Locate the cell with the specified text and output its (X, Y) center coordinate. 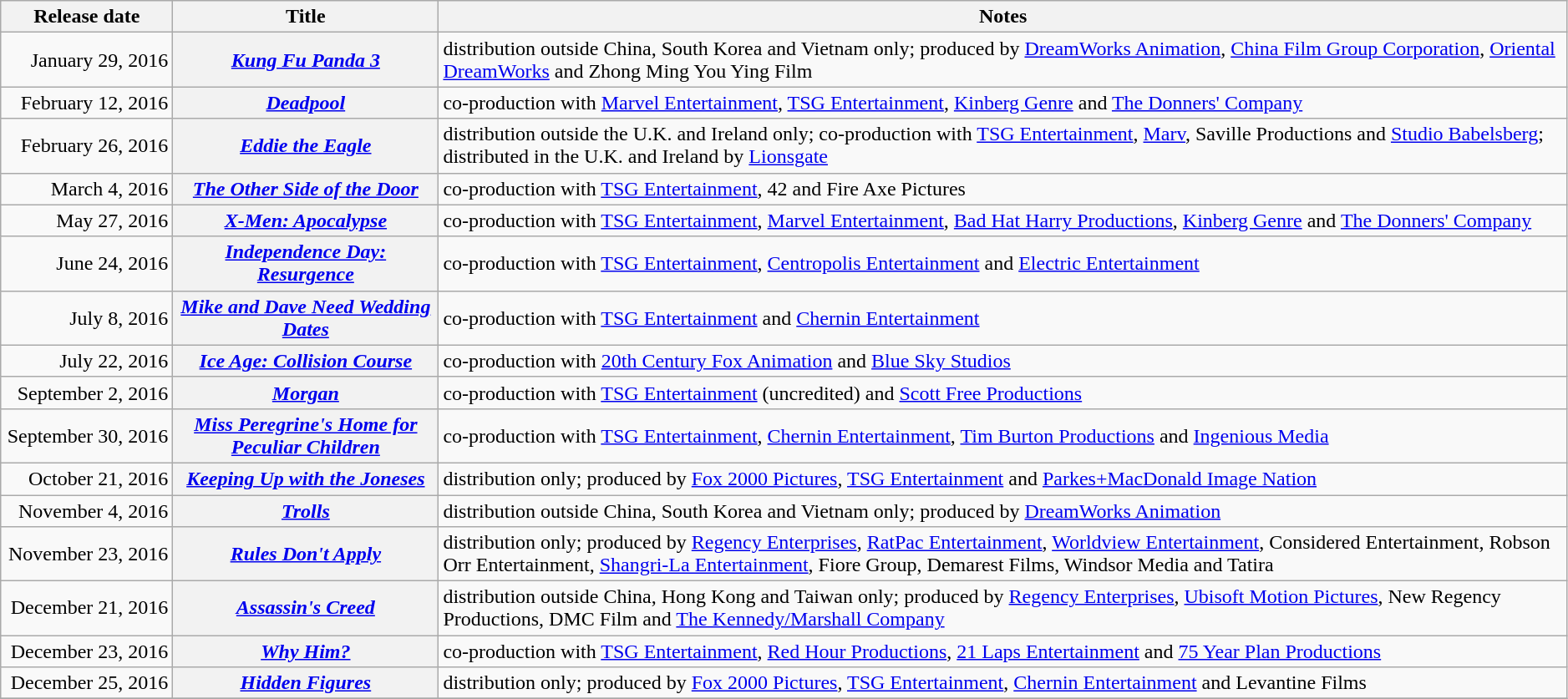
December 25, 2016 (87, 683)
The Other Side of the Door (306, 189)
co-production with TSG Entertainment, Red Hour Productions, 21 Laps Entertainment and 75 Year Plan Productions (1002, 651)
co-production with TSG Entertainment, Chernin Entertainment, Tim Burton Productions and Ingenious Media (1002, 436)
Hidden Figures (306, 683)
Deadpool (306, 103)
October 21, 2016 (87, 479)
June 24, 2016 (87, 264)
July 8, 2016 (87, 317)
Notes (1002, 17)
co-production with TSG Entertainment, Marvel Entertainment, Bad Hat Harry Productions, Kinberg Genre and The Donners' Company (1002, 220)
November 23, 2016 (87, 555)
Trolls (306, 510)
X-Men: Apocalypse (306, 220)
May 27, 2016 (87, 220)
distribution only; produced by Fox 2000 Pictures, TSG Entertainment and Parkes+MacDonald Image Nation (1002, 479)
co-production with TSG Entertainment and Chernin Entertainment (1002, 317)
July 22, 2016 (87, 361)
Title (306, 17)
February 12, 2016 (87, 103)
distribution only; produced by Fox 2000 Pictures, TSG Entertainment, Chernin Entertainment and Levantine Films (1002, 683)
March 4, 2016 (87, 189)
Ice Age: Collision Course (306, 361)
December 21, 2016 (87, 608)
Rules Don't Apply (306, 555)
co-production with Marvel Entertainment, TSG Entertainment, Kinberg Genre and The Donners' Company (1002, 103)
December 23, 2016 (87, 651)
Kung Fu Panda 3 (306, 60)
November 4, 2016 (87, 510)
co-production with TSG Entertainment (uncredited) and Scott Free Productions (1002, 393)
February 26, 2016 (87, 145)
January 29, 2016 (87, 60)
co-production with TSG Entertainment, 42 and Fire Axe Pictures (1002, 189)
co-production with 20th Century Fox Animation and Blue Sky Studios (1002, 361)
Morgan (306, 393)
Mike and Dave Need Wedding Dates (306, 317)
September 2, 2016 (87, 393)
co-production with TSG Entertainment, Centropolis Entertainment and Electric Entertainment (1002, 264)
Release date (87, 17)
Miss Peregrine's Home for Peculiar Children (306, 436)
Why Him? (306, 651)
distribution outside China, South Korea and Vietnam only; produced by DreamWorks Animation (1002, 510)
Keeping Up with the Joneses (306, 479)
Independence Day: Resurgence (306, 264)
Eddie the Eagle (306, 145)
Assassin's Creed (306, 608)
September 30, 2016 (87, 436)
